Locate the cell with the specified text and output its [X, Y] center coordinate. 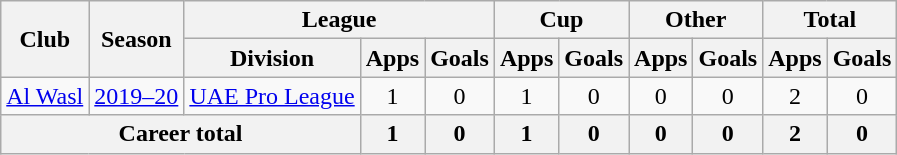
Career total [180, 134]
UAE Pro League [272, 96]
League [340, 20]
Division [272, 58]
Total [830, 20]
Season [136, 39]
Club [45, 39]
2019–20 [136, 96]
Al Wasl [45, 96]
Other [696, 20]
Cup [561, 20]
